Search for the cell housing the specified text and yield its (x, y) center coordinate. 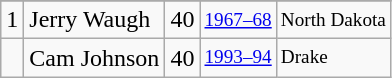
Cam Johnson (94, 58)
Jerry Waugh (94, 20)
1 (12, 20)
1993–94 (238, 58)
North Dakota (333, 20)
Drake (333, 58)
1967–68 (238, 20)
